Capture the cell that displays the provided text and extract its (x, y) central coordinate. 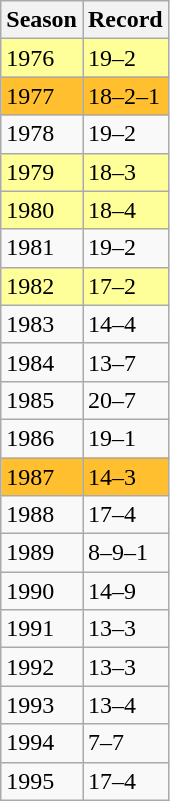
1978 (42, 134)
14–9 (125, 591)
1989 (42, 553)
14–3 (125, 477)
17–2 (125, 286)
1979 (42, 172)
1981 (42, 248)
1986 (42, 438)
1984 (42, 362)
1980 (42, 210)
13–4 (125, 705)
1983 (42, 324)
18–2–1 (125, 96)
18–3 (125, 172)
1987 (42, 477)
13–7 (125, 362)
1985 (42, 400)
20–7 (125, 400)
1977 (42, 96)
1991 (42, 629)
1988 (42, 515)
19–1 (125, 438)
14–4 (125, 324)
1976 (42, 58)
Record (125, 20)
1990 (42, 591)
1982 (42, 286)
8–9–1 (125, 553)
1994 (42, 743)
1995 (42, 781)
18–4 (125, 210)
7–7 (125, 743)
Season (42, 20)
1993 (42, 705)
1992 (42, 667)
